Output the [x, y] coordinate of the center of the cell containing the given text.  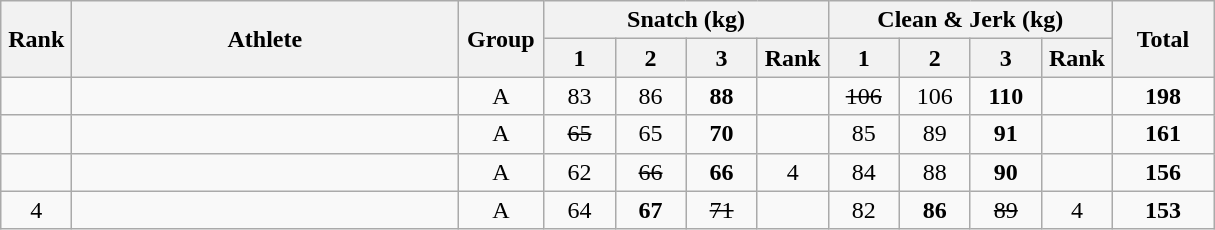
91 [1006, 134]
Clean & Jerk (kg) [970, 20]
90 [1006, 172]
64 [580, 210]
156 [1162, 172]
67 [650, 210]
70 [722, 134]
71 [722, 210]
Total [1162, 39]
85 [864, 134]
198 [1162, 96]
110 [1006, 96]
83 [580, 96]
62 [580, 172]
161 [1162, 134]
84 [864, 172]
Athlete [265, 39]
82 [864, 210]
153 [1162, 210]
Group [501, 39]
Snatch (kg) [686, 20]
